Pinpoint the cell where the given text exists, returning its [x, y] midpoint coordinate. 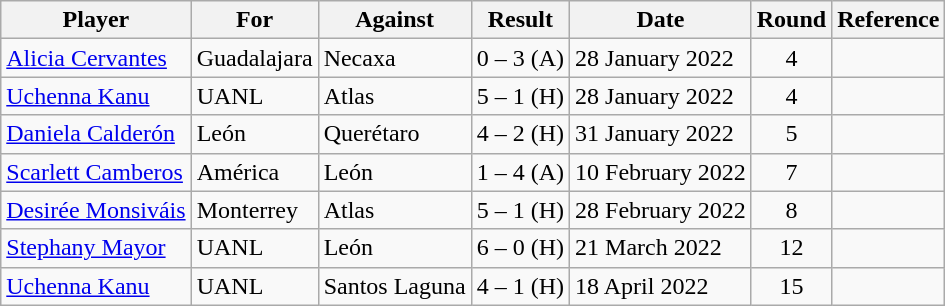
4 – 1 (H) [520, 286]
Reference [888, 20]
Desirée Monsiváis [96, 210]
For [254, 20]
4 – 2 (H) [520, 134]
21 March 2022 [661, 248]
Daniela Calderón [96, 134]
7 [791, 172]
Player [96, 20]
8 [791, 210]
Guadalajara [254, 58]
28 February 2022 [661, 210]
Santos Laguna [394, 286]
5 [791, 134]
Stephany Mayor [96, 248]
Result [520, 20]
31 January 2022 [661, 134]
Against [394, 20]
1 – 4 (A) [520, 172]
10 February 2022 [661, 172]
18 April 2022 [661, 286]
Round [791, 20]
Alicia Cervantes [96, 58]
Date [661, 20]
Scarlett Camberos [96, 172]
América [254, 172]
15 [791, 286]
0 – 3 (A) [520, 58]
Necaxa [394, 58]
6 – 0 (H) [520, 248]
Monterrey [254, 210]
Querétaro [394, 134]
12 [791, 248]
